For the text-containing cell, return its midpoint in [X, Y] coordinate format. 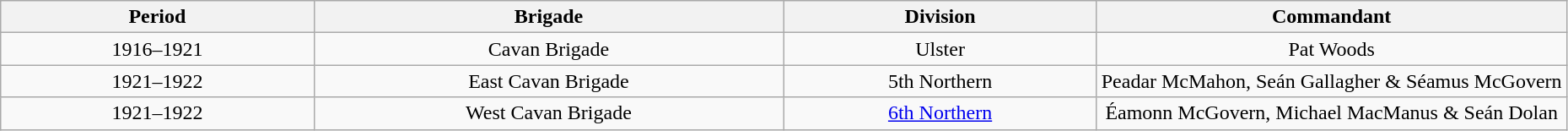
Peadar McMahon, Seán Gallagher & Séamus McGovern [1331, 81]
Éamonn McGovern, Michael MacManus & Seán Dolan [1331, 113]
6th Northern [940, 113]
Division [940, 17]
Period [157, 17]
5th Northern [940, 81]
1916–1921 [157, 49]
West Cavan Brigade [548, 113]
Commandant [1331, 17]
Cavan Brigade [548, 49]
Brigade [548, 17]
Ulster [940, 49]
Pat Woods [1331, 49]
East Cavan Brigade [548, 81]
